Scan for the cell matching the given text and deliver its (x, y) coordinate at center. 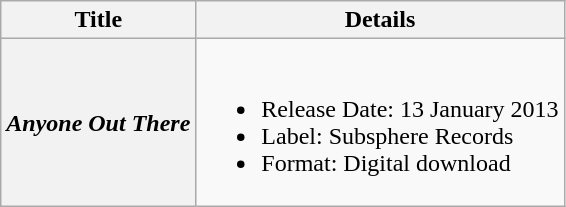
Title (98, 20)
Anyone Out There (98, 122)
Release Date: 13 January 2013Label: Subsphere RecordsFormat: Digital download (380, 122)
Details (380, 20)
